Pinpoint the cell where the given text exists, returning its [X, Y] midpoint coordinate. 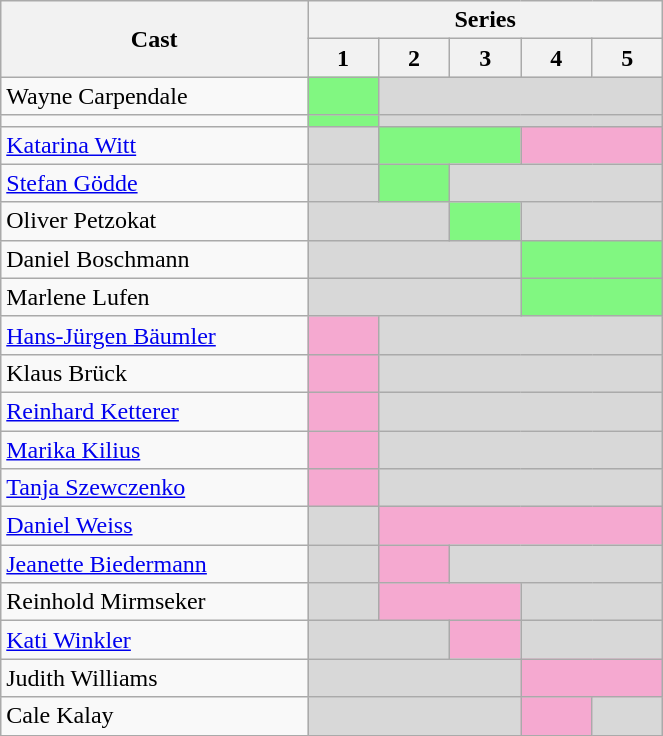
2 [414, 58]
Marika Kilius [154, 449]
Daniel Boschmann [154, 259]
Kati Winkler [154, 640]
Reinhold Mirmseker [154, 602]
Tanja Szewczenko [154, 488]
Hans-Jürgen Bäumler [154, 335]
5 [628, 58]
Klaus Brück [154, 373]
Daniel Weiss [154, 526]
Judith Williams [154, 678]
Cale Kalay [154, 716]
3 [486, 58]
Wayne Carpendale [154, 96]
Reinhard Ketterer [154, 411]
Jeanette Biedermann [154, 564]
1 [344, 58]
Katarina Witt [154, 145]
Series [486, 20]
Stefan Gödde [154, 183]
Oliver Petzokat [154, 221]
4 [556, 58]
Marlene Lufen [154, 297]
Cast [154, 39]
